From the cell containing the given text, extract its center point as [x, y] coordinate. 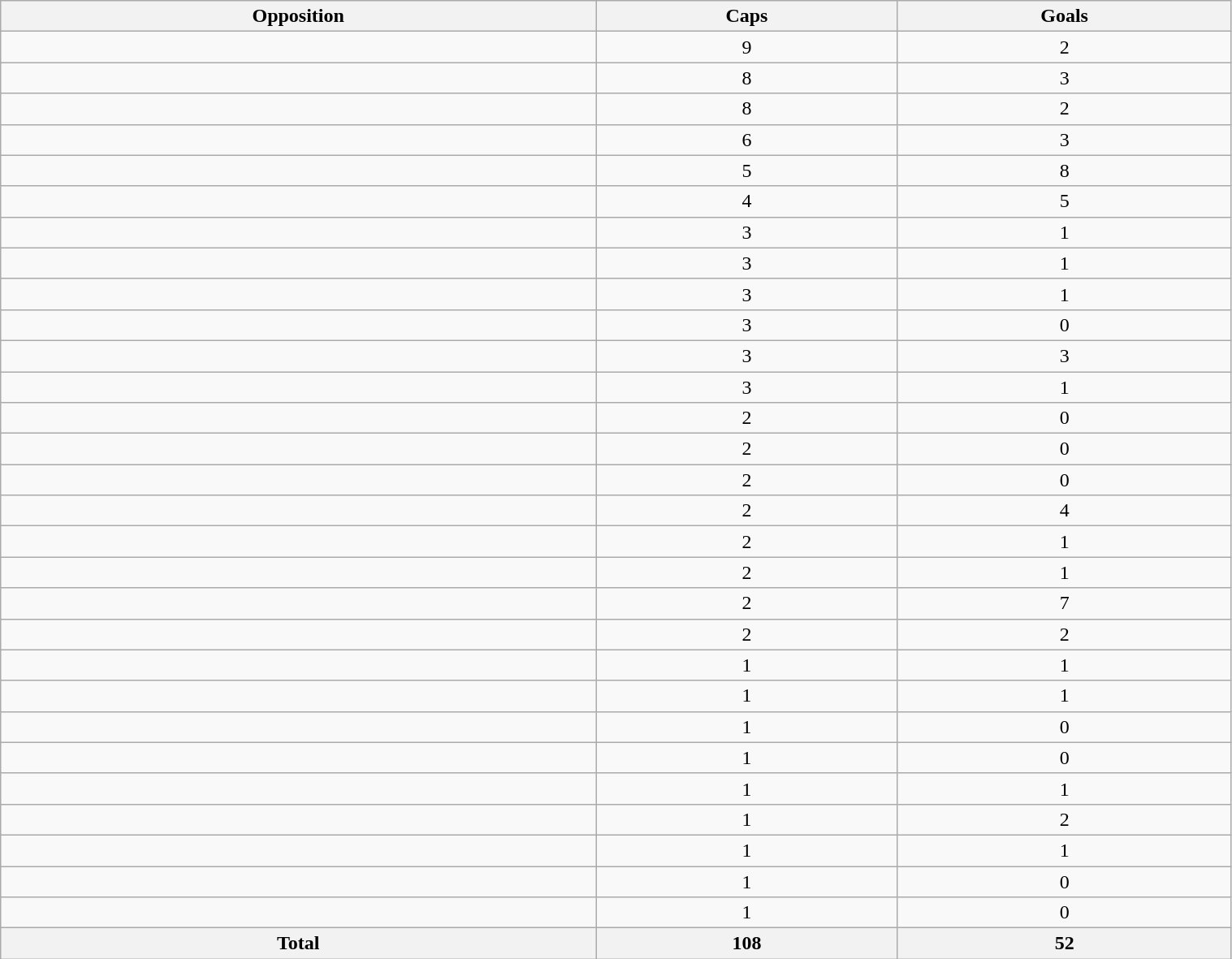
6 [747, 140]
7 [1064, 603]
Goals [1064, 16]
9 [747, 47]
Opposition [299, 16]
Caps [747, 16]
Total [299, 944]
52 [1064, 944]
108 [747, 944]
